Provide the [x, y] coordinate of the cell's center where the given text is located.  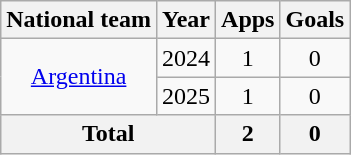
Goals [315, 20]
Year [186, 20]
2024 [186, 58]
Argentina [79, 77]
2025 [186, 96]
National team [79, 20]
2 [248, 134]
Total [108, 134]
Apps [248, 20]
